Pinpoint the cell where the given text exists, returning its (x, y) midpoint coordinate. 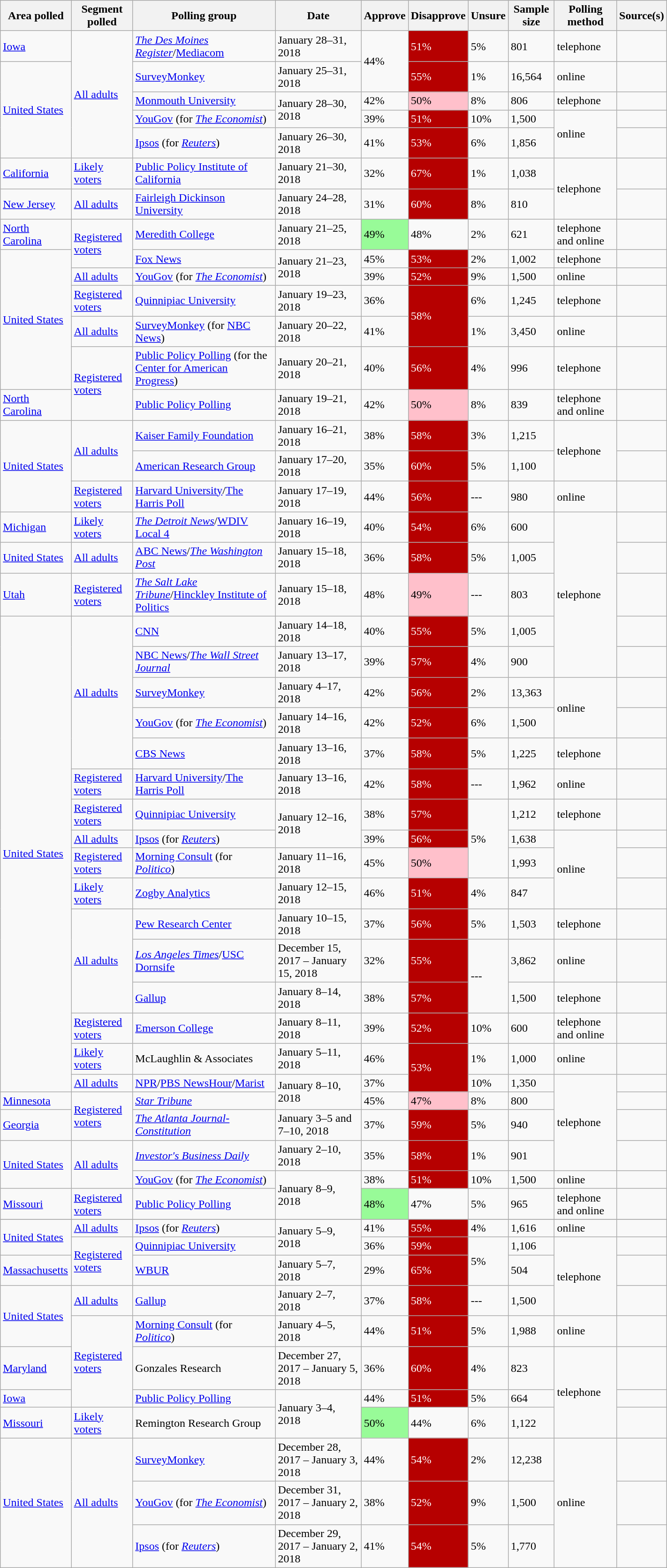
Remington Research Group (204, 1423)
Area polled (36, 16)
SurveyMonkey (for NBC News) (204, 331)
December 27, 2017 – January 5, 2018 (318, 1368)
January 2–10, 2018 (318, 1155)
Massachusetts (36, 1270)
1,770 (531, 1546)
New Jersey (36, 204)
January 21–23, 2018 (318, 267)
Date (318, 16)
Minnesota (36, 1101)
January 25–31, 2018 (318, 77)
1,962 (531, 784)
December 31, 2017 – January 2, 2018 (318, 1503)
January 24–28, 2018 (318, 204)
940 (531, 1125)
January 5–9, 2018 (318, 1237)
The Salt Lake Tribune/Hinckley Institute of Politics (204, 594)
January 4–5, 2018 (318, 1332)
1,245 (531, 300)
January 12–16, 2018 (318, 823)
901 (531, 1155)
Utah (36, 594)
1,122 (531, 1423)
January 8–14, 2018 (318, 997)
January 13–17, 2018 (318, 662)
1,856 (531, 143)
996 (531, 368)
965 (531, 1204)
The Atlanta Journal-Constitution (204, 1125)
1,638 (531, 838)
McLaughlin & Associates (204, 1058)
1,350 (531, 1083)
January 11–16, 2018 (318, 863)
American Research Group (204, 466)
Gonzales Research (204, 1368)
900 (531, 662)
Public Policy Institute of California (204, 174)
December 28, 2017 – January 3, 2018 (318, 1460)
California (36, 174)
16,564 (531, 77)
803 (531, 594)
CBS News (204, 754)
Zogby Analytics (204, 893)
NBC News/The Wall Street Journal (204, 662)
1,215 (531, 435)
Investor's Business Daily (204, 1155)
January 16–19, 2018 (318, 527)
504 (531, 1270)
Emerson College (204, 1028)
January 8–10, 2018 (318, 1092)
Michigan (36, 527)
January 26–30, 2018 (318, 143)
January 8–9, 2018 (318, 1195)
3,450 (531, 331)
847 (531, 893)
January 20–22, 2018 (318, 331)
Pew Research Center (204, 924)
Public Policy Polling (for the Center for American Progress) (204, 368)
823 (531, 1368)
January 3–4, 2018 (318, 1414)
Meredith College (204, 235)
January 14–16, 2018 (318, 723)
Fairleigh Dickinson University (204, 204)
January 8–11, 2018 (318, 1028)
Star Tribune (204, 1101)
Disapprove (438, 16)
Los Angeles Times/USC Dornsife (204, 961)
January 21–25, 2018 (318, 235)
31% (385, 204)
Polling method (585, 16)
January 16–21, 2018 (318, 435)
1,988 (531, 1332)
980 (531, 496)
1,225 (531, 754)
3,862 (531, 961)
January 19–21, 2018 (318, 405)
Source(s) (642, 16)
Approve (385, 16)
January 19–23, 2018 (318, 300)
12,238 (531, 1460)
January 28–31, 2018 (318, 46)
1,212 (531, 814)
Segment polled (102, 16)
January 20–21, 2018 (318, 368)
3% (488, 435)
December 15, 2017 – January 15, 2018 (318, 961)
NPR/PBS NewsHour/Marist (204, 1083)
1,993 (531, 863)
Unsure (488, 16)
839 (531, 405)
January 28–30, 2018 (318, 110)
Sample size (531, 16)
January 14–18, 2018 (318, 632)
January 5–7, 2018 (318, 1270)
1,503 (531, 924)
1,100 (531, 466)
January 21–30, 2018 (318, 174)
The Detroit News/WDIV Local 4 (204, 527)
Fox News (204, 259)
WBUR (204, 1270)
1,106 (531, 1246)
1,038 (531, 174)
December 29, 2017 – January 2, 2018 (318, 1546)
1,000 (531, 1058)
January 2–7, 2018 (318, 1301)
Georgia (36, 1125)
CNN (204, 632)
1,002 (531, 259)
Monmouth University (204, 101)
January 5–11, 2018 (318, 1058)
800 (531, 1101)
1,616 (531, 1228)
Polling group (204, 16)
806 (531, 101)
January 17–19, 2018 (318, 496)
29% (385, 1270)
801 (531, 46)
Maryland (36, 1368)
67% (438, 174)
January 10–15, 2018 (318, 924)
65% (438, 1270)
621 (531, 235)
The Des Moines Register/Mediacom (204, 46)
January 4–17, 2018 (318, 693)
January 12–15, 2018 (318, 893)
810 (531, 204)
13,363 (531, 693)
Kaiser Family Foundation (204, 435)
January 3–5 and 7–10, 2018 (318, 1125)
664 (531, 1399)
ABC News/The Washington Post (204, 557)
January 17–20, 2018 (318, 466)
